Return the (X, Y) coordinate for the center point of the cell that contains the specified text.  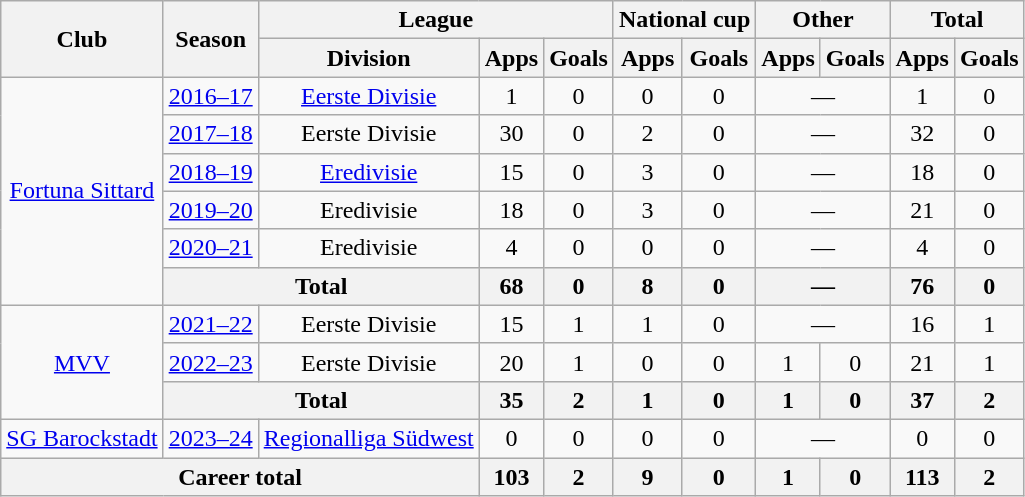
Regionalliga Südwest (368, 438)
76 (922, 286)
2016–17 (210, 96)
68 (511, 286)
30 (511, 134)
103 (511, 477)
SG Barockstadt (82, 438)
Career total (240, 477)
2022–23 (210, 362)
8 (647, 286)
MVV (82, 362)
37 (922, 400)
National cup (684, 20)
20 (511, 362)
Club (82, 39)
32 (922, 134)
16 (922, 324)
2021–22 (210, 324)
Fortuna Sittard (82, 191)
Division (368, 58)
2020–21 (210, 248)
League (436, 20)
2017–18 (210, 134)
Season (210, 39)
2019–20 (210, 210)
2018–19 (210, 172)
9 (647, 477)
113 (922, 477)
Other (823, 20)
2023–24 (210, 438)
35 (511, 400)
